Find where the given text appears and provide that cell's center as (X, Y) coordinate. 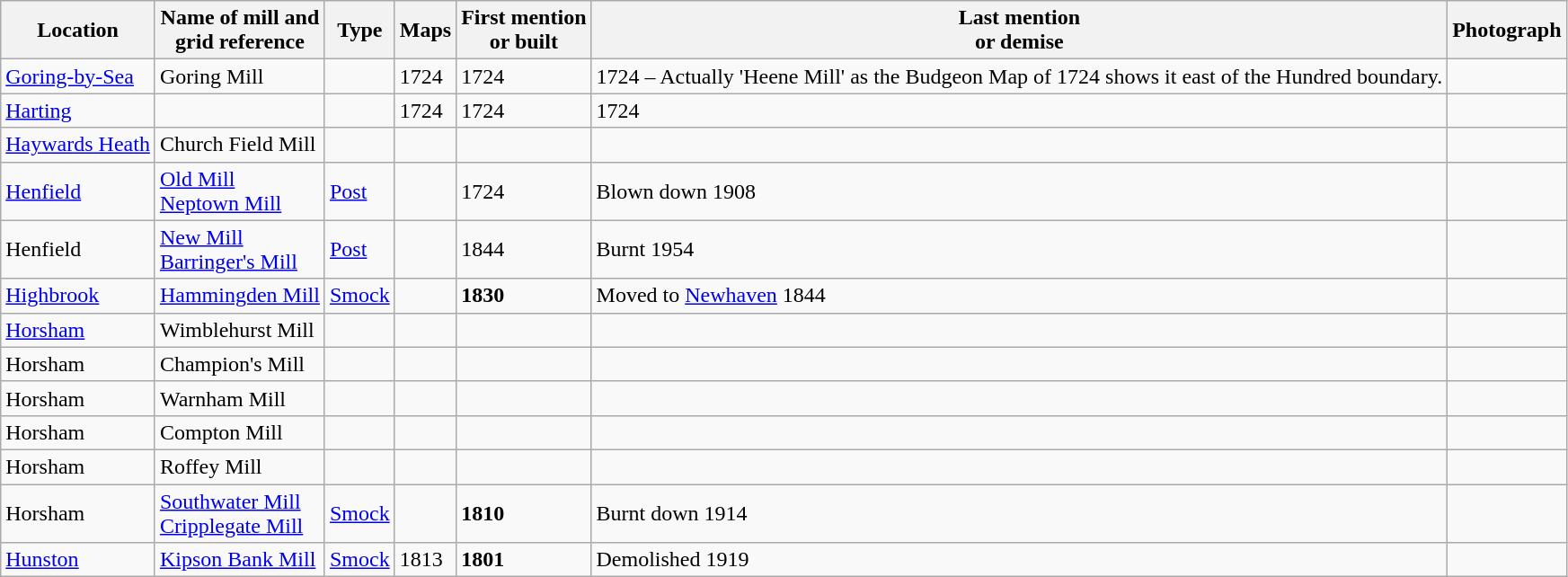
1724 – Actually 'Heene Mill' as the Budgeon Map of 1724 shows it east of the Hundred boundary. (1019, 76)
Hunston (78, 560)
Location (78, 31)
Photograph (1507, 31)
Roffey Mill (239, 466)
Old MillNeptown Mill (239, 191)
Last mention or demise (1019, 31)
Goring-by-Sea (78, 76)
Name of mill andgrid reference (239, 31)
1830 (524, 296)
Maps (425, 31)
Haywards Heath (78, 145)
Wimblehurst Mill (239, 330)
First mentionor built (524, 31)
Kipson Bank Mill (239, 560)
Southwater MillCripplegate Mill (239, 512)
Champion's Mill (239, 364)
Type (359, 31)
1844 (524, 250)
Burnt down 1914 (1019, 512)
Burnt 1954 (1019, 250)
1801 (524, 560)
Church Field Mill (239, 145)
Highbrook (78, 296)
Moved to Newhaven 1844 (1019, 296)
Harting (78, 111)
Hammingden Mill (239, 296)
1813 (425, 560)
Blown down 1908 (1019, 191)
1810 (524, 512)
Demolished 1919 (1019, 560)
Warnham Mill (239, 398)
Goring Mill (239, 76)
New MillBarringer's Mill (239, 250)
Compton Mill (239, 432)
